Locate the cell with the specified text and output its [x, y] center coordinate. 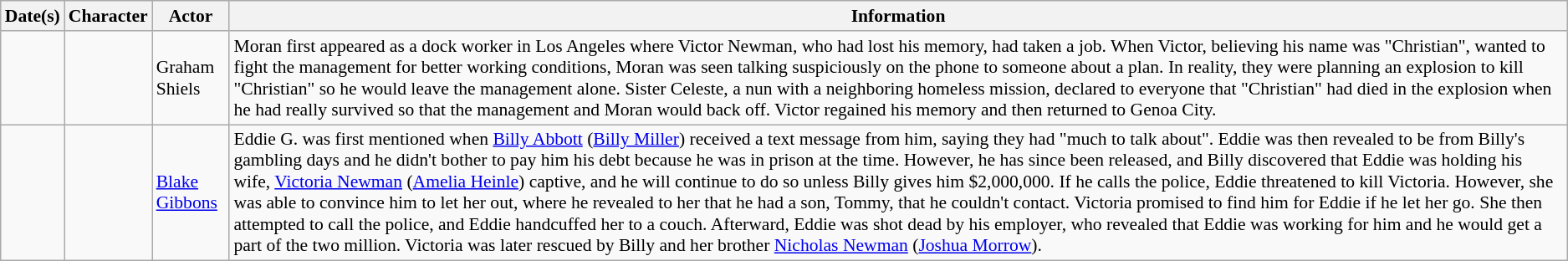
Information [898, 16]
Character [109, 16]
Graham Shiels [191, 78]
Date(s) [33, 16]
Actor [191, 16]
Blake Gibbons [191, 192]
